Identify which cell holds the provided text, then report its (x, y) central coordinate. 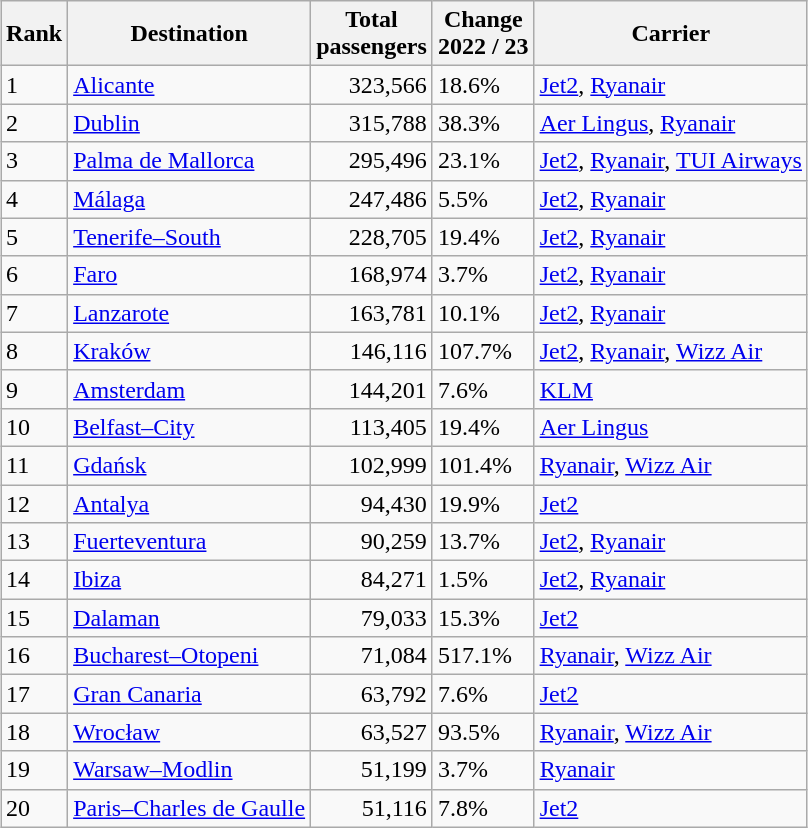
Aer Lingus, Ryanair (670, 123)
Gdańsk (190, 465)
5.5% (483, 199)
12 (34, 503)
Dublin (190, 123)
107.7% (483, 351)
Faro (190, 275)
Palma de Mallorca (190, 161)
Total passengers (372, 34)
17 (34, 694)
Bucharest–Otopeni (190, 656)
13 (34, 542)
Dalaman (190, 618)
11 (34, 465)
Jet2, Ryanair, TUI Airways (670, 161)
Gran Canaria (190, 694)
Jet2, Ryanair, Wizz Air (670, 351)
Amsterdam (190, 389)
51,116 (372, 808)
Wrocław (190, 732)
113,405 (372, 427)
146,116 (372, 351)
10.1% (483, 313)
18.6% (483, 85)
7 (34, 313)
163,781 (372, 313)
8 (34, 351)
13.7% (483, 542)
84,271 (372, 580)
Belfast–City (190, 427)
Fuerteventura (190, 542)
15 (34, 618)
295,496 (372, 161)
6 (34, 275)
Warsaw–Modlin (190, 770)
51,199 (372, 770)
Destination (190, 34)
168,974 (372, 275)
Change2022 / 23 (483, 34)
Lanzarote (190, 313)
7.8% (483, 808)
2 (34, 123)
315,788 (372, 123)
102,999 (372, 465)
9 (34, 389)
20 (34, 808)
Carrier (670, 34)
38.3% (483, 123)
93.5% (483, 732)
94,430 (372, 503)
90,259 (372, 542)
KLM (670, 389)
323,566 (372, 85)
63,792 (372, 694)
5 (34, 237)
19.9% (483, 503)
4 (34, 199)
71,084 (372, 656)
Rank (34, 34)
1.5% (483, 580)
16 (34, 656)
14 (34, 580)
Alicante (190, 85)
Tenerife–South (190, 237)
23.1% (483, 161)
1 (34, 85)
517.1% (483, 656)
Antalya (190, 503)
18 (34, 732)
Kraków (190, 351)
144,201 (372, 389)
Málaga (190, 199)
3 (34, 161)
15.3% (483, 618)
19 (34, 770)
Ryanair (670, 770)
Ibiza (190, 580)
79,033 (372, 618)
101.4% (483, 465)
247,486 (372, 199)
228,705 (372, 237)
10 (34, 427)
63,527 (372, 732)
Paris–Charles de Gaulle (190, 808)
Aer Lingus (670, 427)
